Return [x, y] of the center of cell containing provided text 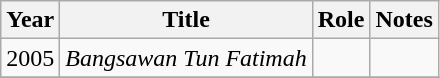
Notes [404, 20]
Year [30, 20]
Role [341, 20]
2005 [30, 58]
Bangsawan Tun Fatimah [186, 58]
Title [186, 20]
